Output the (X, Y) coordinate of the center of the cell containing the given text.  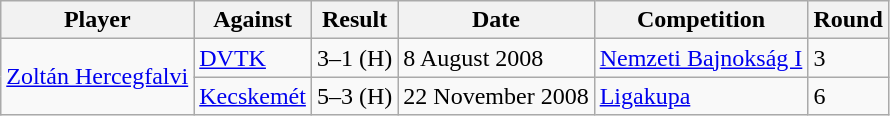
22 November 2008 (496, 96)
6 (848, 96)
3 (848, 58)
Result (354, 20)
Against (253, 20)
Zoltán Hercegfalvi (98, 77)
Competition (701, 20)
Kecskemét (253, 96)
Ligakupa (701, 96)
Date (496, 20)
3–1 (H) (354, 58)
5–3 (H) (354, 96)
Round (848, 20)
Nemzeti Bajnokság I (701, 58)
Player (98, 20)
8 August 2008 (496, 58)
DVTK (253, 58)
